For the text-containing cell, return its midpoint in (x, y) coordinate format. 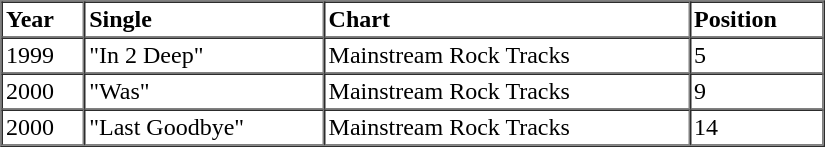
14 (757, 128)
Single (204, 20)
"In 2 Deep" (204, 56)
"Last Goodbye" (204, 128)
"Was" (204, 92)
9 (757, 92)
5 (757, 56)
Chart (507, 20)
Position (757, 20)
1999 (44, 56)
Year (44, 20)
